Scan for the cell matching the given text and deliver its (x, y) coordinate at center. 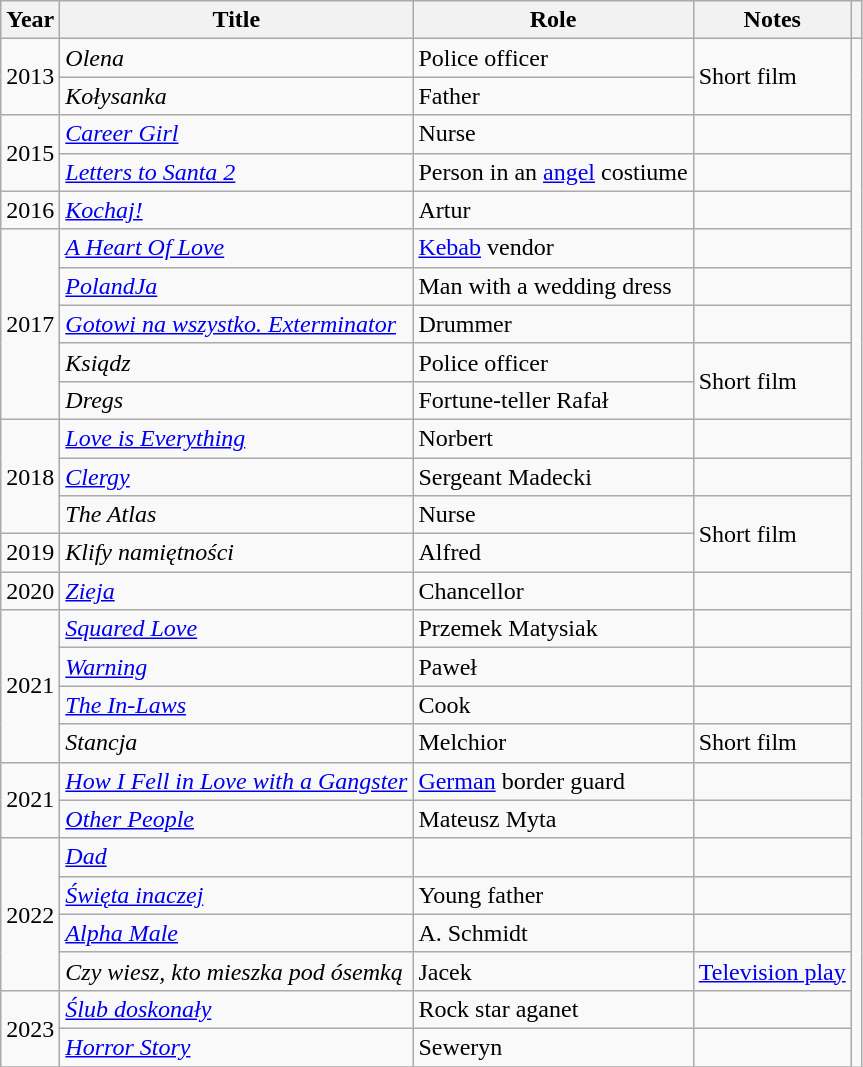
2015 (30, 153)
Squared Love (236, 629)
Television play (772, 971)
2018 (30, 476)
Career Girl (236, 134)
A. Schmidt (553, 933)
How I Fell in Love with a Gangster (236, 781)
Święta inaczej (236, 895)
Person in an angel costiume (553, 172)
Norbert (553, 438)
Father (553, 96)
Seweryn (553, 1047)
Ślub doskonały (236, 1009)
Jacek (553, 971)
German border guard (553, 781)
Przemek Matysiak (553, 629)
Artur (553, 210)
PolandJa (236, 286)
Kebab vendor (553, 248)
Title (236, 20)
Mateusz Myta (553, 819)
Role (553, 20)
Melchior (553, 743)
2023 (30, 1028)
Sergeant Madecki (553, 477)
2016 (30, 210)
Clergy (236, 477)
Klify namiętności (236, 553)
Love is Everything (236, 438)
2022 (30, 914)
Czy wiesz, kto mieszka pod ósemką (236, 971)
2017 (30, 324)
2019 (30, 553)
Fortune-teller Rafał (553, 400)
A Heart Of Love (236, 248)
Cook (553, 705)
2020 (30, 591)
Man with a wedding dress (553, 286)
Gotowi na wszystko. Exterminator (236, 324)
Stancja (236, 743)
Drummer (553, 324)
Letters to Santa 2 (236, 172)
Warning (236, 667)
Kochaj! (236, 210)
Chancellor (553, 591)
Year (30, 20)
The In-Laws (236, 705)
2013 (30, 77)
Horror Story (236, 1047)
Ksiądz (236, 362)
Alpha Male (236, 933)
Rock star aganet (553, 1009)
Kołysanka (236, 96)
Zieja (236, 591)
Alfred (553, 553)
The Atlas (236, 515)
Notes (772, 20)
Dad (236, 857)
Olena (236, 58)
Young father (553, 895)
Paweł (553, 667)
Dregs (236, 400)
Other People (236, 819)
